Capture the cell that displays the provided text and extract its (X, Y) central coordinate. 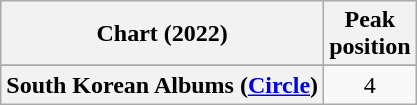
South Korean Albums (Circle) (162, 85)
4 (370, 85)
Peakposition (370, 34)
Chart (2022) (162, 34)
